Return [x, y] of the center of cell containing provided text 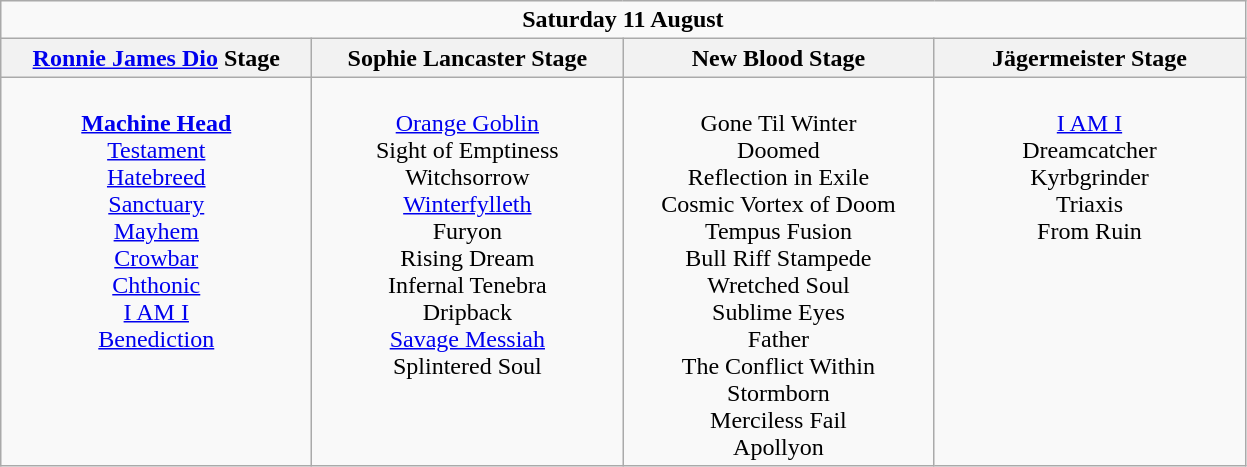
Saturday 11 August [623, 20]
I AM I Dreamcatcher Kyrbgrinder Triaxis From Ruin [1090, 272]
Orange Goblin Sight of Emptiness Witchsorrow Winterfylleth Furyon Rising Dream Infernal Tenebra Dripback Savage Messiah Splintered Soul [468, 272]
Ronnie James Dio Stage [156, 58]
New Blood Stage [778, 58]
Machine Head Testament Hatebreed Sanctuary Mayhem Crowbar Chthonic I AM I Benediction [156, 272]
Jägermeister Stage [1090, 58]
Sophie Lancaster Stage [468, 58]
